Pinpoint the cell where the given text exists, returning its (X, Y) midpoint coordinate. 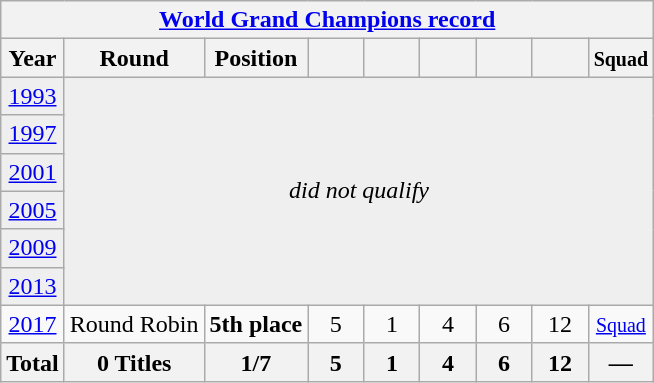
Total (33, 362)
0 Titles (134, 362)
2005 (33, 210)
Year (33, 58)
2001 (33, 172)
Round (134, 58)
— (621, 362)
Round Robin (134, 324)
5th place (256, 324)
1/7 (256, 362)
1993 (33, 96)
2017 (33, 324)
1997 (33, 134)
World Grand Champions record (328, 20)
2013 (33, 286)
Position (256, 58)
2009 (33, 248)
did not qualify (358, 191)
